Find where the given text appears and provide that cell's center as (X, Y) coordinate. 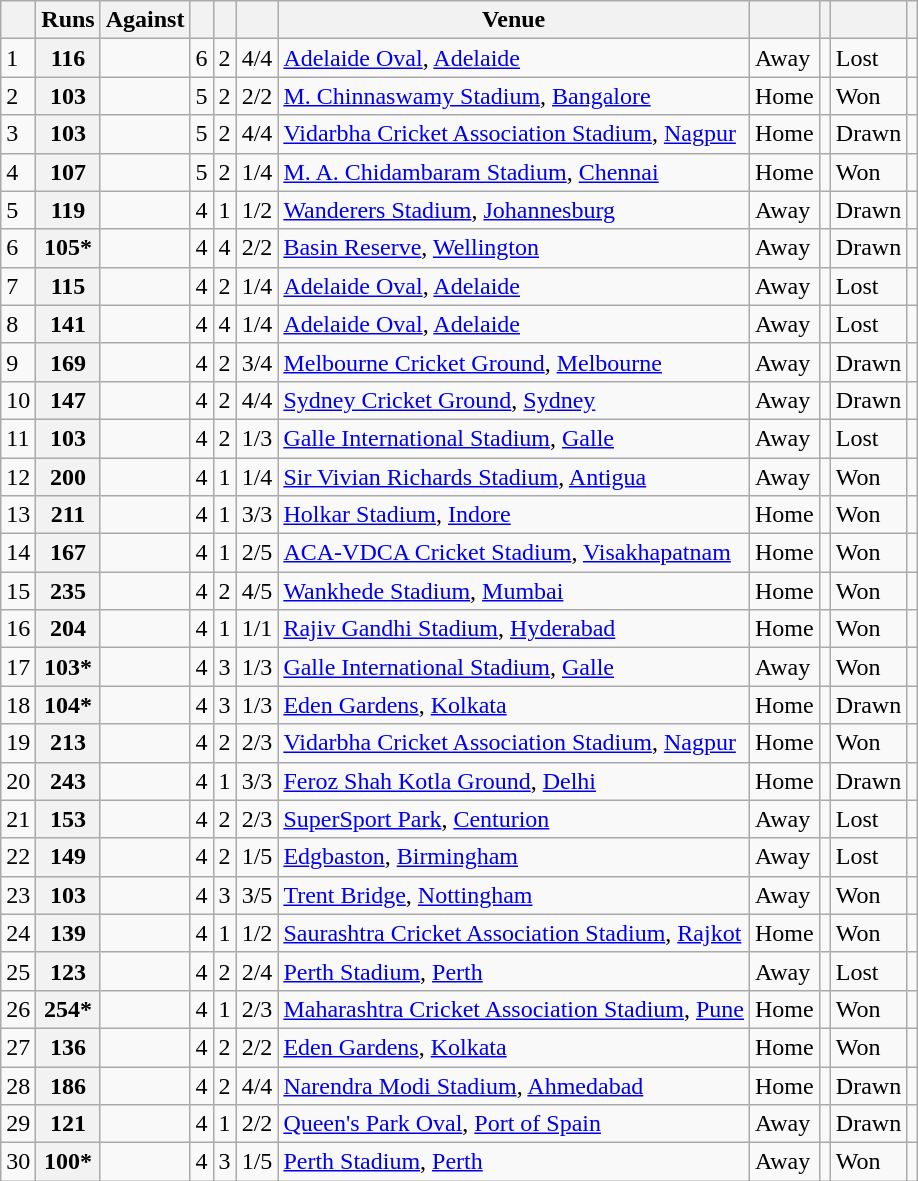
121 (68, 1124)
104* (68, 705)
Edgbaston, Birmingham (514, 857)
200 (68, 477)
8 (18, 324)
11 (18, 438)
Feroz Shah Kotla Ground, Delhi (514, 781)
139 (68, 933)
25 (18, 971)
Sir Vivian Richards Stadium, Antigua (514, 477)
254* (68, 1009)
12 (18, 477)
235 (68, 591)
Runs (68, 20)
3/4 (257, 362)
2/4 (257, 971)
Trent Bridge, Nottingham (514, 895)
16 (18, 629)
213 (68, 743)
186 (68, 1085)
28 (18, 1085)
119 (68, 210)
22 (18, 857)
4/5 (257, 591)
23 (18, 895)
Maharashtra Cricket Association Stadium, Pune (514, 1009)
Holkar Stadium, Indore (514, 515)
26 (18, 1009)
20 (18, 781)
Melbourne Cricket Ground, Melbourne (514, 362)
149 (68, 857)
Venue (514, 20)
Queen's Park Oval, Port of Spain (514, 1124)
167 (68, 553)
211 (68, 515)
ACA-VDCA Cricket Stadium, Visakhapatnam (514, 553)
18 (18, 705)
Against (145, 20)
136 (68, 1047)
123 (68, 971)
7 (18, 286)
2/5 (257, 553)
204 (68, 629)
115 (68, 286)
Wanderers Stadium, Johannesburg (514, 210)
100* (68, 1162)
3/5 (257, 895)
Wankhede Stadium, Mumbai (514, 591)
9 (18, 362)
SuperSport Park, Centurion (514, 819)
Saurashtra Cricket Association Stadium, Rajkot (514, 933)
27 (18, 1047)
15 (18, 591)
21 (18, 819)
Sydney Cricket Ground, Sydney (514, 400)
13 (18, 515)
169 (68, 362)
M. A. Chidambaram Stadium, Chennai (514, 172)
M. Chinnaswamy Stadium, Bangalore (514, 96)
103* (68, 667)
107 (68, 172)
147 (68, 400)
14 (18, 553)
Rajiv Gandhi Stadium, Hyderabad (514, 629)
105* (68, 248)
29 (18, 1124)
Basin Reserve, Wellington (514, 248)
19 (18, 743)
24 (18, 933)
17 (18, 667)
116 (68, 58)
153 (68, 819)
30 (18, 1162)
Narendra Modi Stadium, Ahmedabad (514, 1085)
1/1 (257, 629)
243 (68, 781)
141 (68, 324)
10 (18, 400)
